Pinpoint the cell where the given text exists, returning its [x, y] midpoint coordinate. 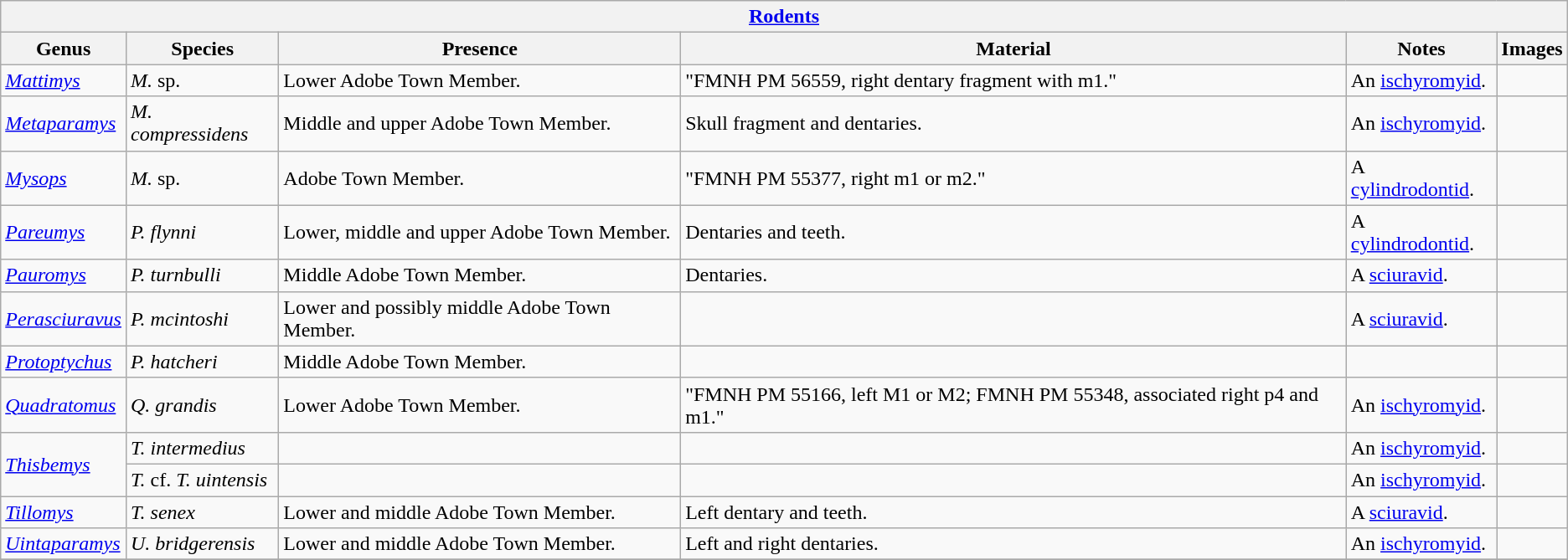
M. compressidens [202, 124]
Dentaries. [1014, 275]
Genus [64, 49]
Pareumys [64, 233]
P. turnbulli [202, 275]
U. bridgerensis [202, 544]
Adobe Town Member. [480, 177]
Presence [480, 49]
"FMNH PM 56559, right dentary fragment with m1." [1014, 80]
Left dentary and teeth. [1014, 511]
Rodents [784, 17]
Protoptychus [64, 362]
T. senex [202, 511]
Quadratomus [64, 405]
T. cf. T. uintensis [202, 480]
Left and right dentaries. [1014, 544]
Tillomys [64, 511]
Q. grandis [202, 405]
Pauromys [64, 275]
T. intermedius [202, 448]
Uintaparamys [64, 544]
Lower and possibly middle Adobe Town Member. [480, 318]
Lower, middle and upper Adobe Town Member. [480, 233]
Skull fragment and dentaries. [1014, 124]
Middle and upper Adobe Town Member. [480, 124]
Images [1532, 49]
Metaparamys [64, 124]
Mattimys [64, 80]
Material [1014, 49]
P. mcintoshi [202, 318]
Species [202, 49]
"FMNH PM 55377, right m1 or m2." [1014, 177]
Mysops [64, 177]
Dentaries and teeth. [1014, 233]
P. flynni [202, 233]
Notes [1421, 49]
P. hatcheri [202, 362]
Perasciuravus [64, 318]
"FMNH PM 55166, left M1 or M2; FMNH PM 55348, associated right p4 and m1." [1014, 405]
Thisbemys [64, 464]
